Pinpoint the cell where the given text exists, returning its (x, y) midpoint coordinate. 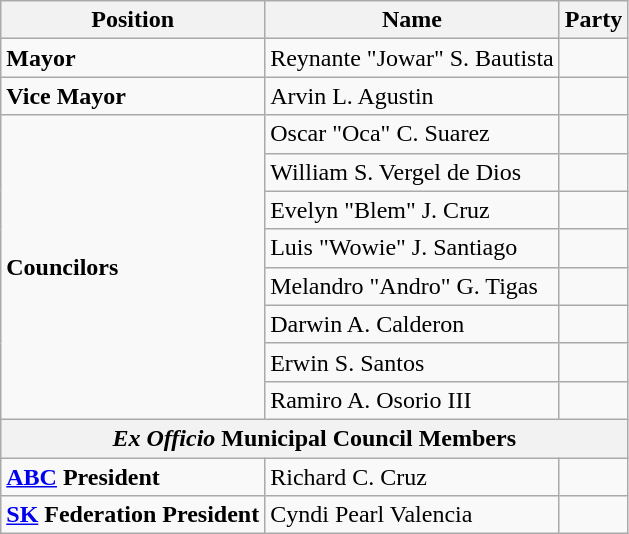
William S. Vergel de Dios (412, 172)
Party (593, 20)
Ramiro A. Osorio III (412, 400)
Position (133, 20)
Vice Mayor (133, 96)
Ex Officio Municipal Council Members (314, 438)
Richard C. Cruz (412, 477)
Reynante "Jowar" S. Bautista (412, 58)
Mayor (133, 58)
Evelyn "Blem" J. Cruz (412, 210)
Name (412, 20)
Oscar "Oca" C. Suarez (412, 134)
Darwin A. Calderon (412, 324)
Councilors (133, 267)
SK Federation President (133, 515)
Arvin L. Agustin (412, 96)
ABC President (133, 477)
Erwin S. Santos (412, 362)
Melandro "Andro" G. Tigas (412, 286)
Cyndi Pearl Valencia (412, 515)
Luis "Wowie" J. Santiago (412, 248)
